Pinpoint the cell where the given text exists, returning its (x, y) midpoint coordinate. 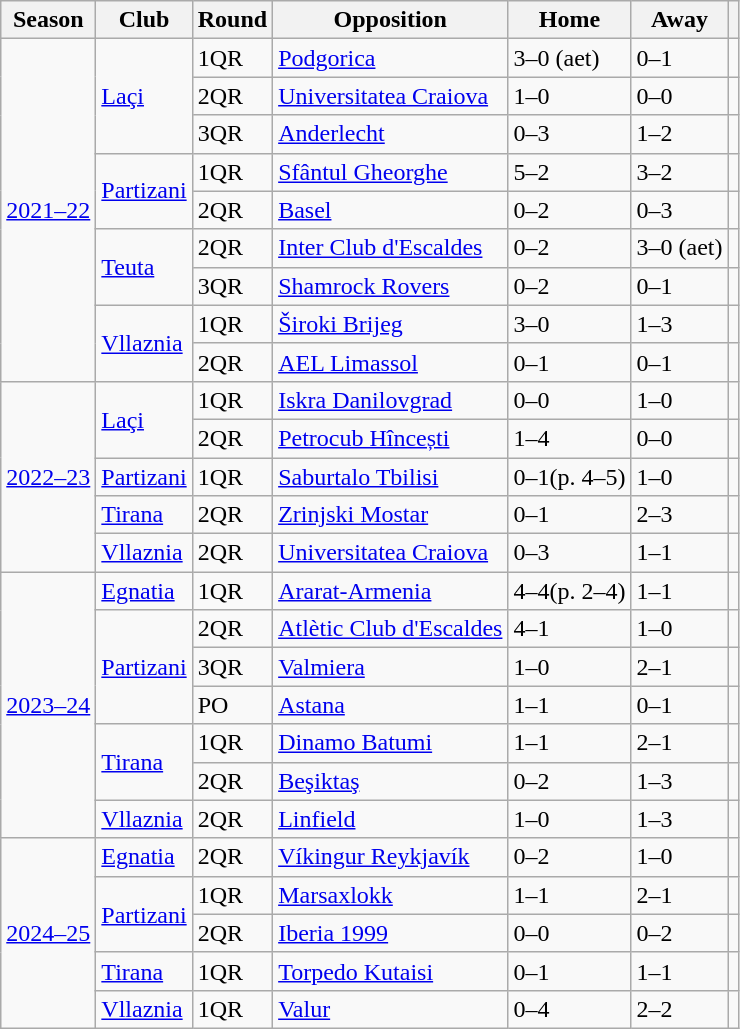
1–4 (570, 438)
Valmiera (390, 667)
4–1 (570, 629)
Široki Brijeg (390, 324)
Basel (390, 210)
Marsaxlokk (390, 895)
2021–22 (48, 210)
Round (232, 20)
0–4 (570, 1009)
2023–24 (48, 705)
Ararat-Armenia (390, 591)
PO (232, 705)
3–0 (570, 324)
Saburtalo Tbilisi (390, 477)
Linfield (390, 819)
Anderlecht (390, 134)
2–3 (680, 515)
Season (48, 20)
3–2 (680, 172)
Dinamo Batumi (390, 743)
Atlètic Club d'Escaldes (390, 629)
2022–23 (48, 476)
4–4(p. 2–4) (570, 591)
Petrocub Hîncești (390, 438)
Beşiktaş (390, 781)
Club (144, 20)
Torpedo Kutaisi (390, 971)
Sfântul Gheorghe (390, 172)
Podgorica (390, 58)
Home (570, 20)
1–2 (680, 134)
Iskra Danilovgrad (390, 400)
Inter Club d'Escaldes (390, 248)
Teuta (144, 267)
2–2 (680, 1009)
Iberia 1999 (390, 933)
Away (680, 20)
Shamrock Rovers (390, 286)
5–2 (570, 172)
AEL Limassol (390, 362)
2024–25 (48, 933)
Víkingur Reykjavík (390, 857)
0–1(p. 4–5) (570, 477)
Valur (390, 1009)
Zrinjski Mostar (390, 515)
Astana (390, 705)
Opposition (390, 20)
